Find where the given text appears and provide that cell's center as (x, y) coordinate. 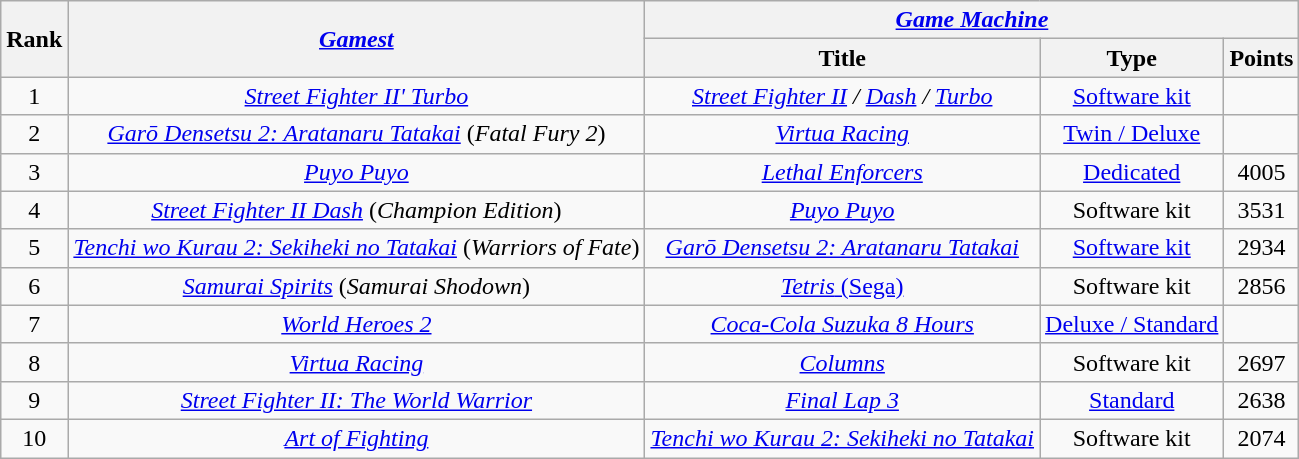
Tenchi wo Kurau 2: Sekiheki no Tatakai (842, 438)
6 (34, 286)
4005 (1262, 172)
Title (842, 58)
Tetris (Sega) (842, 286)
1 (34, 96)
2934 (1262, 248)
3 (34, 172)
Game Machine (972, 20)
5 (34, 248)
Art of Fighting (356, 438)
Street Fighter II Dash (Champion Edition) (356, 210)
Gamest (356, 39)
Coca-Cola Suzuka 8 Hours (842, 324)
Lethal Enforcers (842, 172)
Street Fighter II / Dash / Turbo (842, 96)
3531 (1262, 210)
Type (1132, 58)
Dedicated (1132, 172)
Twin / Deluxe (1132, 134)
Street Fighter II' Turbo (356, 96)
World Heroes 2 (356, 324)
8 (34, 362)
Standard (1132, 400)
Points (1262, 58)
Rank (34, 39)
Final Lap 3 (842, 400)
Garō Densetsu 2: Aratanaru Tatakai (Fatal Fury 2) (356, 134)
Deluxe / Standard (1132, 324)
2638 (1262, 400)
9 (34, 400)
7 (34, 324)
2 (34, 134)
Tenchi wo Kurau 2: Sekiheki no Tatakai (Warriors of Fate) (356, 248)
Columns (842, 362)
Samurai Spirits (Samurai Shodown) (356, 286)
Garō Densetsu 2: Aratanaru Tatakai (842, 248)
Street Fighter II: The World Warrior (356, 400)
10 (34, 438)
2697 (1262, 362)
2856 (1262, 286)
4 (34, 210)
2074 (1262, 438)
